Output the [x, y] coordinate of the center of the cell containing the given text.  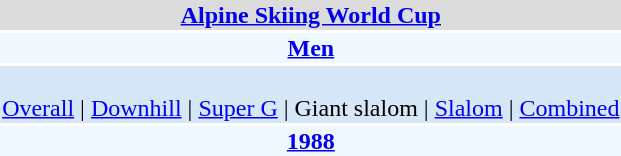
Men [311, 48]
Overall | Downhill | Super G | Giant slalom | Slalom | Combined [311, 94]
Alpine Skiing World Cup [311, 15]
1988 [311, 141]
